Output the (x, y) coordinate of the center of the cell containing the given text.  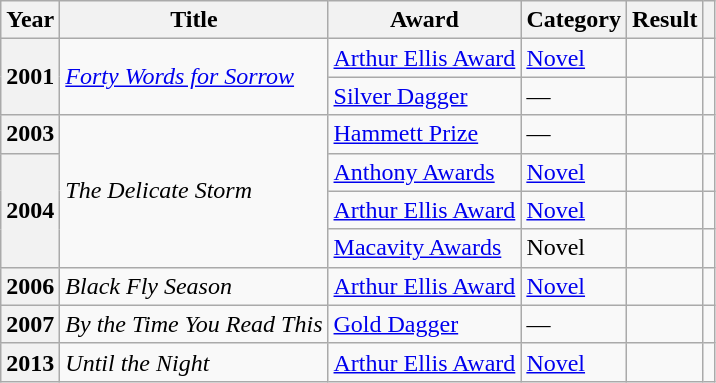
Black Fly Season (194, 286)
2001 (30, 77)
By the Time You Read This (194, 324)
2006 (30, 286)
Macavity Awards (424, 248)
Title (194, 20)
2013 (30, 362)
The Delicate Storm (194, 191)
Year (30, 20)
2007 (30, 324)
Until the Night (194, 362)
Award (424, 20)
2004 (30, 210)
Category (574, 20)
Forty Words for Sorrow (194, 77)
2003 (30, 134)
Hammett Prize (424, 134)
Anthony Awards (424, 172)
Result (665, 20)
Gold Dagger (424, 324)
Silver Dagger (424, 96)
